Output the (X, Y) coordinate of the center of the cell containing the given text.  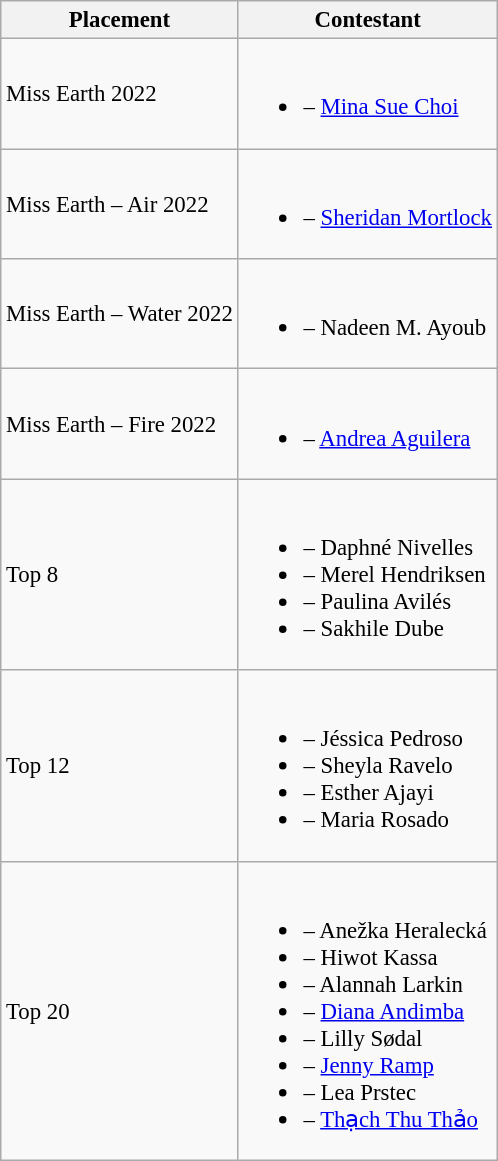
Miss Earth – Fire 2022 (120, 424)
Miss Earth – Air 2022 (120, 204)
Miss Earth 2022 (120, 94)
– Mina Sue Choi (368, 94)
– Jéssica Pedroso – Sheyla Ravelo – Esther Ajayi – Maria Rosado (368, 766)
– Anežka Heralecká – Hiwot Kassa – Alannah Larkin – Diana Andimba – Lilly Sødal – Jenny Ramp – Lea Prstec – Thạch Thu Thảo (368, 1010)
Top 12 (120, 766)
– Sheridan Mortlock (368, 204)
Top 20 (120, 1010)
– Andrea Aguilera (368, 424)
Contestant (368, 20)
Placement (120, 20)
– Daphné Nivelles – Merel Hendriksen – Paulina Avilés – Sakhile Dube (368, 574)
Miss Earth – Water 2022 (120, 314)
Top 8 (120, 574)
– Nadeen M. Ayoub (368, 314)
